Determine the (X, Y) coordinate at the center of the cell enclosing the given text.  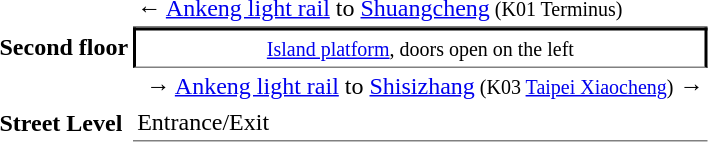
Entrance/Exit (420, 123)
→ Ankeng light rail to Shisizhang (K03 Taipei Xiaocheng) → (425, 86)
Island platform, doors open on the left (420, 48)
